Locate the cell with the specified text and output its [X, Y] center coordinate. 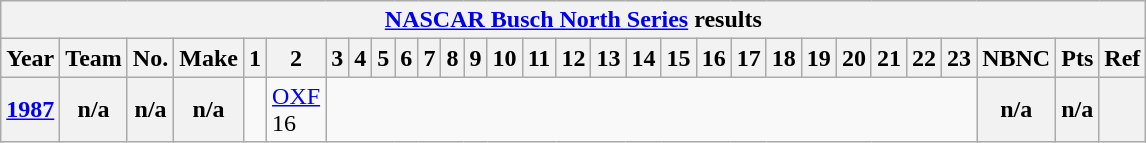
21 [888, 58]
12 [574, 58]
13 [608, 58]
4 [360, 58]
19 [818, 58]
1 [254, 58]
NBNC [1016, 58]
2 [296, 58]
7 [430, 58]
17 [748, 58]
6 [406, 58]
16 [714, 58]
Team [94, 58]
9 [476, 58]
8 [452, 58]
10 [504, 58]
Year [30, 58]
11 [539, 58]
Pts [1078, 58]
5 [384, 58]
20 [854, 58]
No. [150, 58]
23 [960, 58]
14 [644, 58]
1987 [30, 110]
NASCAR Busch North Series results [574, 20]
22 [924, 58]
18 [784, 58]
3 [338, 58]
OXF16 [296, 110]
15 [678, 58]
Ref [1122, 58]
Make [209, 58]
